Return the [x, y] coordinate for the center point of the cell that contains the specified text.  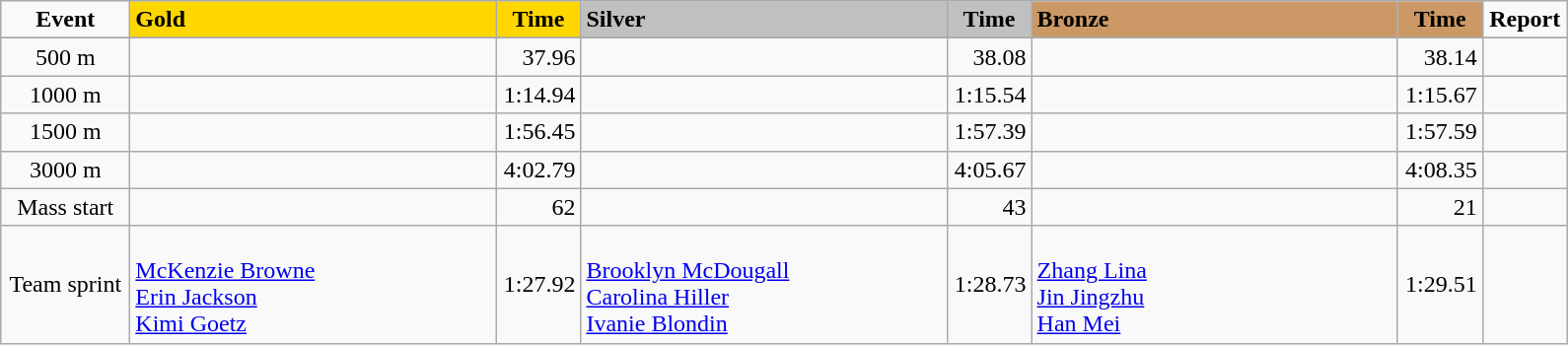
38.14 [1440, 57]
McKenzie BrowneErin JacksonKimi Goetz [314, 284]
Mass start [65, 207]
62 [538, 207]
1:29.51 [1440, 284]
Team sprint [65, 284]
Event [65, 20]
4:05.67 [989, 170]
1:28.73 [989, 284]
38.08 [989, 57]
1:56.45 [538, 132]
4:08.35 [1440, 170]
Silver [763, 20]
1000 m [65, 95]
43 [989, 207]
Report [1525, 20]
1:57.59 [1440, 132]
1:57.39 [989, 132]
1:15.67 [1440, 95]
1:14.94 [538, 95]
1500 m [65, 132]
21 [1440, 207]
Gold [314, 20]
3000 m [65, 170]
Zhang LinaJin JingzhuHan Mei [1215, 284]
500 m [65, 57]
1:27.92 [538, 284]
Bronze [1215, 20]
1:15.54 [989, 95]
Brooklyn McDougallCarolina HillerIvanie Blondin [763, 284]
4:02.79 [538, 170]
37.96 [538, 57]
